Capture the cell that displays the provided text and extract its [x, y] central coordinate. 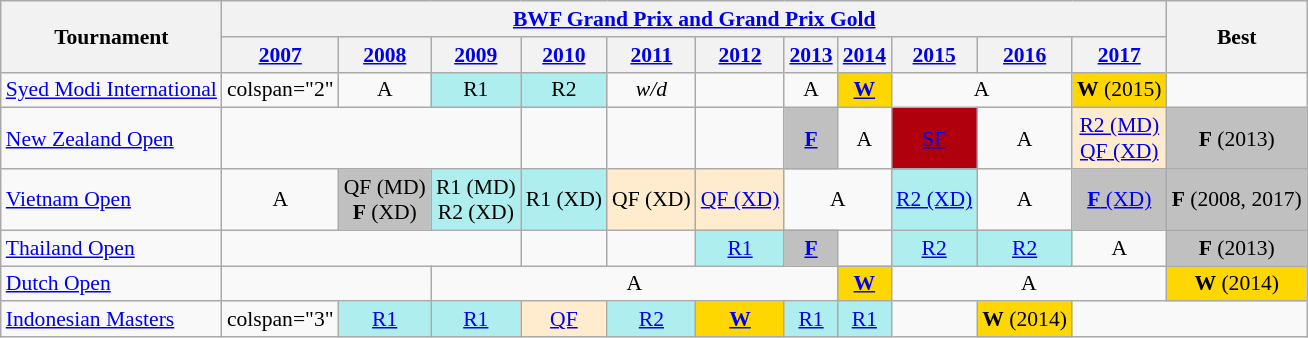
2015 [934, 55]
2012 [740, 55]
colspan="2" [280, 90]
2014 [864, 55]
Tournament [112, 36]
Vietnam Open [112, 200]
2010 [564, 55]
2016 [1024, 55]
2008 [385, 55]
R1 (MD) R2 (XD) [476, 200]
2007 [280, 55]
R2 (XD) [934, 200]
R2 (MD)QF (XD) [1120, 138]
2009 [476, 55]
F (2008, 2017) [1237, 200]
Dutch Open [112, 284]
Best [1237, 36]
2011 [652, 55]
w/d [652, 90]
F (XD) [1120, 200]
New Zealand Open [112, 138]
BWF Grand Prix and Grand Prix Gold [694, 19]
QF (MD) F (XD) [385, 200]
W (2015) [1120, 90]
2013 [810, 55]
QF [564, 320]
colspan="3" [280, 320]
R1 (XD) [564, 200]
Indonesian Masters [112, 320]
Thailand Open [112, 248]
2017 [1120, 55]
SF [934, 138]
Syed Modi International [112, 90]
